From the cell containing the given text, extract its center point as [x, y] coordinate. 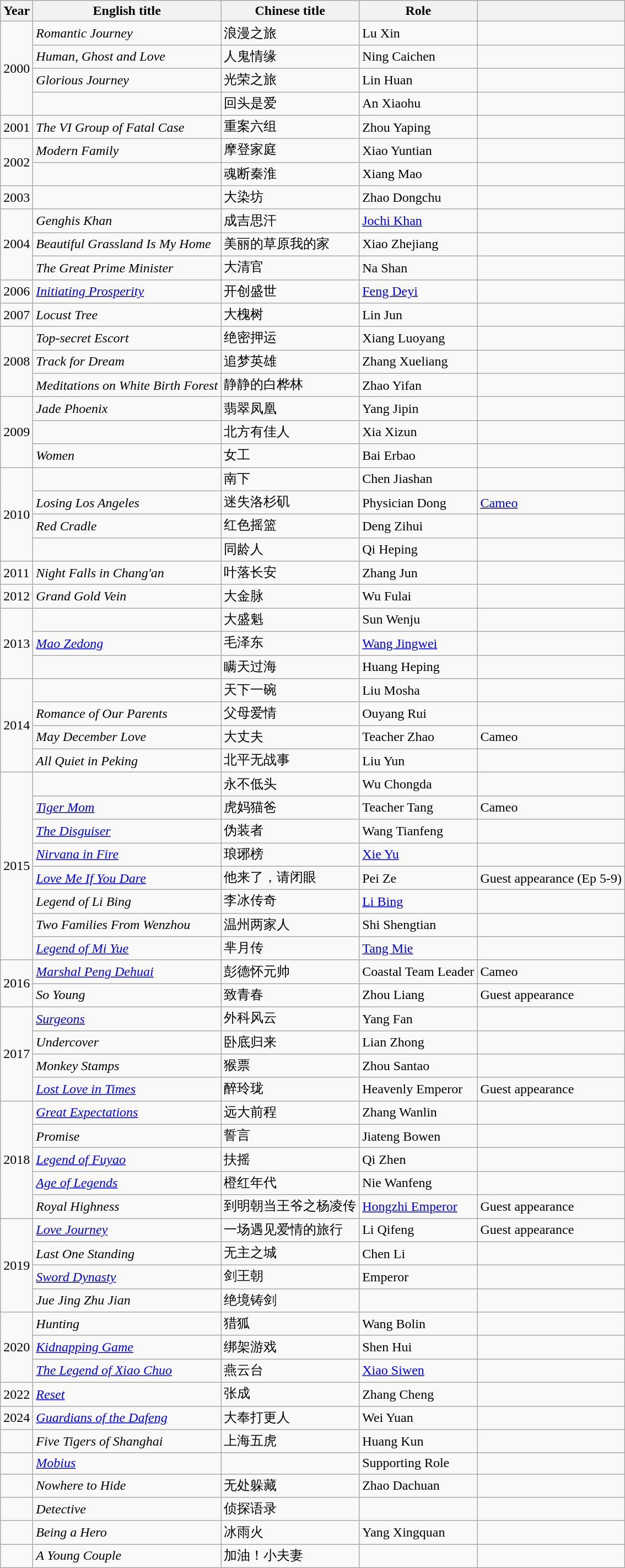
Legend of Fuyao [127, 1160]
翡翠凤凰 [290, 409]
橙红年代 [290, 1183]
Guest appearance (Ep 5-9) [551, 878]
张成 [290, 1394]
Zhao Yifan [418, 385]
静静的白桦林 [290, 385]
Hongzhi Emperor [418, 1206]
May December Love [127, 738]
醉玲珑 [290, 1089]
2016 [17, 984]
瞒天过海 [290, 667]
Zhang Wanlin [418, 1113]
Xiang Mao [418, 174]
芈月传 [290, 948]
Legend of Li Bing [127, 902]
誓言 [290, 1136]
Lost Love in Times [127, 1089]
Wei Yuan [418, 1418]
Year [17, 11]
Locust Tree [127, 315]
猴票 [290, 1066]
大金脉 [290, 597]
2013 [17, 643]
浪漫之旅 [290, 33]
Shi Shengtian [418, 925]
2017 [17, 1054]
Marshal Peng Dehuai [127, 971]
远大前程 [290, 1113]
加油！小夫妻 [290, 1556]
大清官 [290, 268]
Zhao Dongchu [418, 197]
Shen Hui [418, 1347]
The VI Group of Fatal Case [127, 127]
Teacher Tang [418, 807]
Five Tigers of Shanghai [127, 1441]
Zhang Jun [418, 573]
2022 [17, 1394]
Qi Zhen [418, 1160]
外科风云 [290, 1019]
Deng Zihui [418, 526]
Romantic Journey [127, 33]
红色摇篮 [290, 526]
南下 [290, 480]
Wu Fulai [418, 597]
Supporting Role [418, 1463]
Yang Xingquan [418, 1533]
大槐树 [290, 315]
Royal Highness [127, 1206]
绝密押运 [290, 339]
Jiateng Bowen [418, 1136]
上海五虎 [290, 1441]
Reset [127, 1394]
天下一碗 [290, 690]
追梦英雄 [290, 362]
父母爱情 [290, 713]
Zhou Liang [418, 996]
2003 [17, 197]
2002 [17, 162]
Liu Mosha [418, 690]
2004 [17, 244]
Xiao Zhejiang [418, 245]
无处躲藏 [290, 1485]
Wang Tianfeng [418, 831]
Mao Zedong [127, 643]
Legend of Mi Yue [127, 948]
2012 [17, 597]
Women [127, 455]
Qi Heping [418, 549]
Xiao Siwen [418, 1371]
Wang Jingwei [418, 643]
Nowhere to Hide [127, 1485]
Bai Erbao [418, 455]
Lu Xin [418, 33]
Huang Heping [418, 667]
Sun Wenju [418, 620]
迷失洛杉矶 [290, 503]
The Great Prime Minister [127, 268]
绝境铸剑 [290, 1300]
2007 [17, 315]
致青春 [290, 996]
Jade Phoenix [127, 409]
大奉打更人 [290, 1418]
2024 [17, 1418]
Na Shan [418, 268]
2009 [17, 432]
Zhang Xueliang [418, 362]
Losing Los Angeles [127, 503]
Great Expectations [127, 1113]
开创盛世 [290, 291]
Teacher Zhao [418, 738]
Lin Huan [418, 80]
魂断秦淮 [290, 174]
大染坊 [290, 197]
Hunting [127, 1324]
Wang Bolin [418, 1324]
Yang Fan [418, 1019]
剑王朝 [290, 1277]
Yang Jipin [418, 409]
Heavenly Emperor [418, 1089]
Meditations on White Birth Forest [127, 385]
Undercover [127, 1042]
一场遇见爱情的旅行 [290, 1231]
So Young [127, 996]
Wu Chongda [418, 784]
Night Falls in Chang'an [127, 573]
毛泽东 [290, 643]
Physician Dong [418, 503]
美丽的草原我的家 [290, 245]
叶落长安 [290, 573]
Nie Wanfeng [418, 1183]
回头是爱 [290, 104]
2008 [17, 362]
Li Bing [418, 902]
Kidnapping Game [127, 1347]
Red Cradle [127, 526]
同龄人 [290, 549]
光荣之旅 [290, 80]
Zhou Yaping [418, 127]
Jochi Khan [418, 221]
Pei Ze [418, 878]
Feng Deyi [418, 291]
Human, Ghost and Love [127, 56]
Chen Li [418, 1254]
2011 [17, 573]
重案六组 [290, 127]
绑架游戏 [290, 1347]
Chinese title [290, 11]
Track for Dream [127, 362]
Detective [127, 1510]
Zhao Dachuan [418, 1485]
扶摇 [290, 1160]
English title [127, 11]
2015 [17, 866]
Modern Family [127, 151]
2010 [17, 514]
Li Qifeng [418, 1231]
2014 [17, 726]
Lian Zhong [418, 1042]
Love Me If You Dare [127, 878]
侦探语录 [290, 1510]
Ouyang Rui [418, 713]
Liu Yun [418, 761]
Huang Kun [418, 1441]
李冰传奇 [290, 902]
Xiao Yuntian [418, 151]
All Quiet in Peking [127, 761]
2018 [17, 1160]
彭德怀元帅 [290, 971]
Ning Caichen [418, 56]
Tiger Mom [127, 807]
Emperor [418, 1277]
到明朝当王爷之杨凌传 [290, 1206]
Jue Jing Zhu Jian [127, 1300]
人鬼情缘 [290, 56]
Romance of Our Parents [127, 713]
Sword Dynasty [127, 1277]
Promise [127, 1136]
Xia Xizun [418, 432]
Top-secret Escort [127, 339]
永不低头 [290, 784]
Surgeons [127, 1019]
The Legend of Xiao Chuo [127, 1371]
女工 [290, 455]
Coastal Team Leader [418, 971]
北方有佳人 [290, 432]
Lin Jun [418, 315]
成吉思汗 [290, 221]
Zhang Cheng [418, 1394]
Xie Yu [418, 855]
他来了，请闭眼 [290, 878]
北平无战事 [290, 761]
Monkey Stamps [127, 1066]
Initiating Prosperity [127, 291]
An Xiaohu [418, 104]
Role [418, 11]
2019 [17, 1265]
A Young Couple [127, 1556]
Two Families From Wenzhou [127, 925]
伪装者 [290, 831]
Grand Gold Vein [127, 597]
冰雨火 [290, 1533]
琅琊榜 [290, 855]
Tang Mie [418, 948]
Age of Legends [127, 1183]
Mobius [127, 1463]
The Disguiser [127, 831]
大盛魁 [290, 620]
Beautiful Grassland Is My Home [127, 245]
Zhou Santao [418, 1066]
2020 [17, 1347]
Love Journey [127, 1231]
猎狐 [290, 1324]
Being a Hero [127, 1533]
虎妈猫爸 [290, 807]
Chen Jiashan [418, 480]
燕云台 [290, 1371]
Glorious Journey [127, 80]
2000 [17, 68]
2006 [17, 291]
摩登家庭 [290, 151]
Nirvana in Fire [127, 855]
温州两家人 [290, 925]
Genghis Khan [127, 221]
Last One Standing [127, 1254]
无主之城 [290, 1254]
Guardians of the Dafeng [127, 1418]
卧底归来 [290, 1042]
2001 [17, 127]
大丈夫 [290, 738]
Xiang Luoyang [418, 339]
